Pinpoint the cell where the given text exists, returning its [x, y] midpoint coordinate. 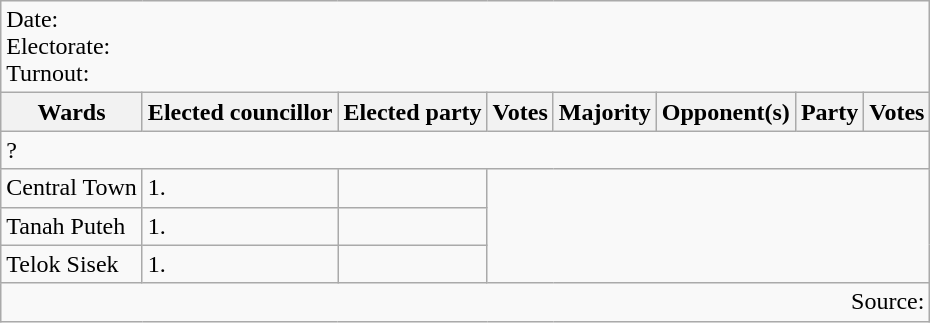
Tanah Puteh [72, 226]
Majority [604, 112]
Party [829, 112]
Wards [72, 112]
Elected councillor [240, 112]
Date: Electorate: Turnout: [466, 47]
Central Town [72, 188]
Telok Sisek [72, 264]
? [466, 150]
Source: [466, 302]
Opponent(s) [726, 112]
Elected party [412, 112]
